Output the (x, y) coordinate of the center of the cell containing the given text.  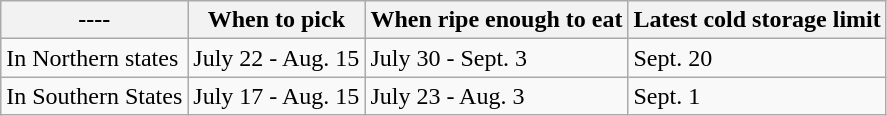
July 30 - Sept. 3 (496, 58)
Latest cold storage limit (757, 20)
July 22 - Aug. 15 (276, 58)
---- (94, 20)
July 23 - Aug. 3 (496, 96)
In Southern States (94, 96)
When to pick (276, 20)
Sept. 1 (757, 96)
In Northern states (94, 58)
July 17 - Aug. 15 (276, 96)
Sept. 20 (757, 58)
When ripe enough to eat (496, 20)
